Search for the cell housing the specified text and yield its [x, y] center coordinate. 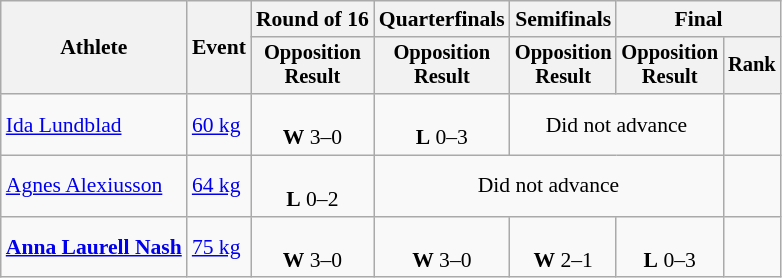
Agnes Alexiusson [94, 186]
Event [219, 48]
L 0–2 [312, 186]
Final [698, 19]
Rank [752, 66]
64 kg [219, 186]
W 2–1 [564, 248]
Semifinals [564, 19]
Quarterfinals [442, 19]
Athlete [94, 48]
Ida Lundblad [94, 124]
Round of 16 [312, 19]
60 kg [219, 124]
75 kg [219, 248]
Anna Laurell Nash [94, 248]
